Search for the cell housing the specified text and yield its [x, y] center coordinate. 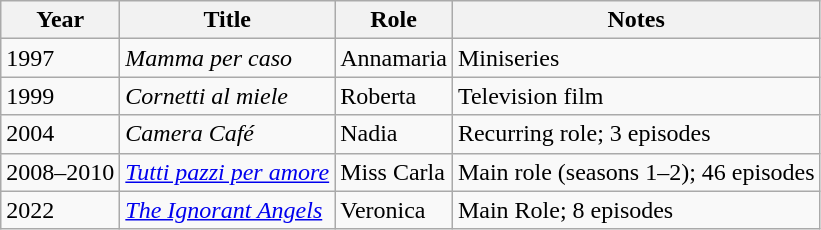
Annamaria [394, 58]
Veronica [394, 210]
Title [228, 20]
Miniseries [636, 58]
1997 [60, 58]
2008–2010 [60, 172]
Notes [636, 20]
Tutti pazzi per amore [228, 172]
2022 [60, 210]
Recurring role; 3 episodes [636, 134]
1999 [60, 96]
Camera Café [228, 134]
Year [60, 20]
Main role (seasons 1–2); 46 episodes [636, 172]
Role [394, 20]
Cornetti al miele [228, 96]
Main Role; 8 episodes [636, 210]
2004 [60, 134]
Roberta [394, 96]
Miss Carla [394, 172]
Mamma per caso [228, 58]
Television film [636, 96]
The Ignorant Angels [228, 210]
Nadia [394, 134]
